Locate the cell with the specified text and output its (X, Y) center coordinate. 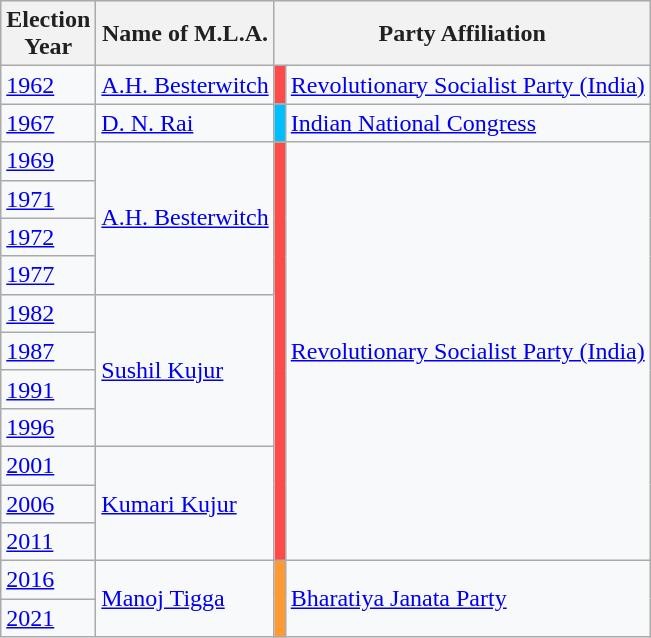
2016 (48, 580)
1982 (48, 313)
1962 (48, 85)
2006 (48, 503)
1971 (48, 199)
2011 (48, 542)
2021 (48, 618)
Manoj Tigga (185, 599)
ElectionYear (48, 34)
1972 (48, 237)
Party Affiliation (462, 34)
2001 (48, 465)
Sushil Kujur (185, 370)
1969 (48, 161)
Kumari Kujur (185, 503)
1991 (48, 389)
1977 (48, 275)
Name of M.L.A. (185, 34)
Indian National Congress (468, 123)
Bharatiya Janata Party (468, 599)
1987 (48, 351)
1996 (48, 427)
D. N. Rai (185, 123)
1967 (48, 123)
